Output the (x, y) coordinate of the center of the cell containing the given text.  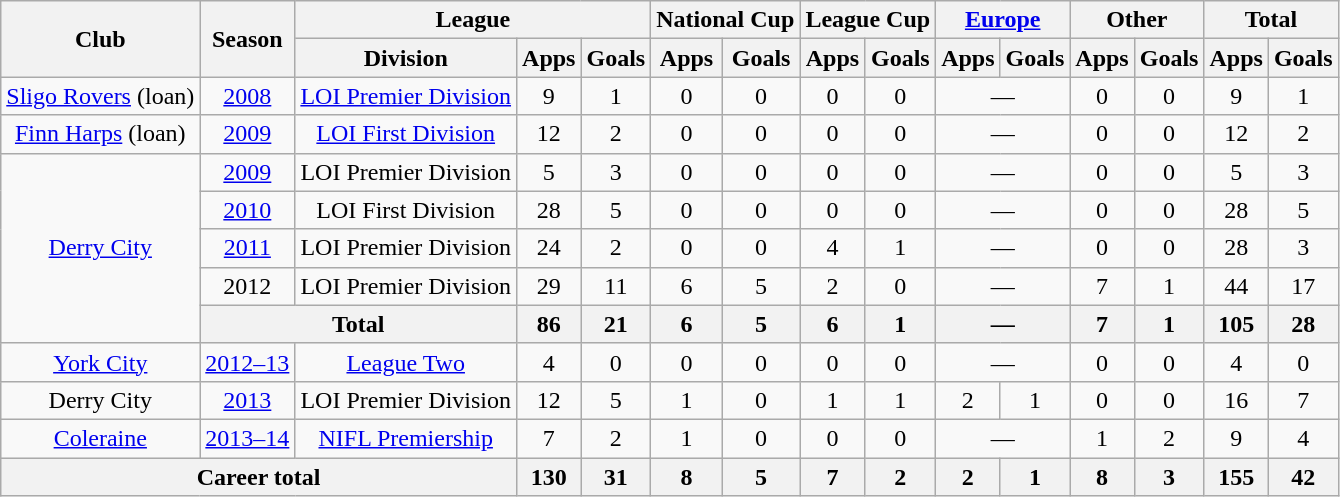
League Two (406, 362)
Season (248, 39)
Sligo Rovers (loan) (100, 96)
League Cup (868, 20)
2010 (248, 210)
16 (1236, 400)
Career total (259, 477)
Europe (1003, 20)
29 (549, 286)
Club (100, 39)
League (473, 20)
155 (1236, 477)
86 (549, 324)
24 (549, 248)
31 (616, 477)
Other (1137, 20)
York City (100, 362)
2012 (248, 286)
105 (1236, 324)
21 (616, 324)
44 (1236, 286)
NIFL Premiership (406, 438)
2013–14 (248, 438)
Finn Harps (loan) (100, 134)
2012–13 (248, 362)
2008 (248, 96)
130 (549, 477)
17 (1303, 286)
Coleraine (100, 438)
2011 (248, 248)
National Cup (726, 20)
11 (616, 286)
Division (406, 58)
2013 (248, 400)
42 (1303, 477)
